Determine the (x, y) coordinate at the center of the cell enclosing the given text.  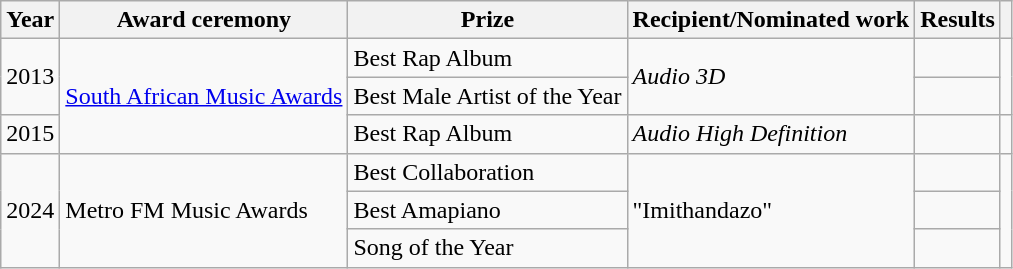
Song of the Year (488, 248)
Best Collaboration (488, 172)
Results (958, 20)
Award ceremony (204, 20)
South African Music Awards (204, 96)
Metro FM Music Awards (204, 210)
2015 (30, 134)
"Imithandazo" (771, 210)
Year (30, 20)
2013 (30, 77)
Audio High Definition (771, 134)
Prize (488, 20)
Audio 3D (771, 77)
Recipient/Nominated work (771, 20)
2024 (30, 210)
Best Amapiano (488, 210)
Best Male Artist of the Year (488, 96)
